Determine the (X, Y) coordinate at the center of the cell enclosing the given text.  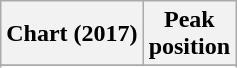
Chart (2017) (72, 34)
Peak position (189, 34)
